Provide the (x, y) coordinate of the cell's center where the given text is located.  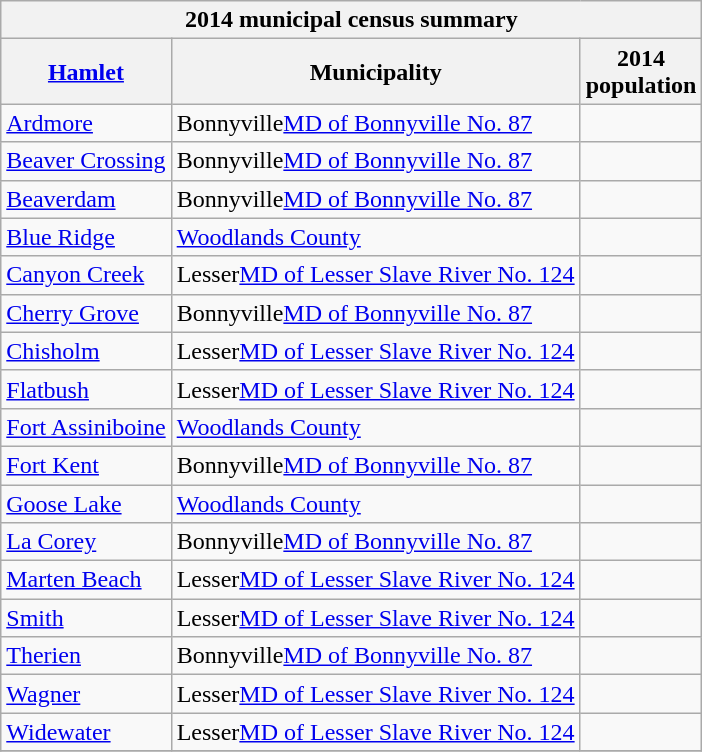
Flatbush (86, 389)
Municipality (376, 72)
Marten Beach (86, 580)
Chisholm (86, 351)
Widewater (86, 732)
Fort Kent (86, 465)
La Corey (86, 542)
Beaverdam (86, 199)
Goose Lake (86, 503)
Cherry Grove (86, 313)
Therien (86, 656)
Smith (86, 618)
Ardmore (86, 123)
Wagner (86, 694)
2014population (641, 72)
2014 municipal census summary (352, 20)
Canyon Creek (86, 275)
Beaver Crossing (86, 161)
Blue Ridge (86, 237)
Fort Assiniboine (86, 427)
Hamlet (86, 72)
